From the cell containing the given text, extract its center point as (x, y) coordinate. 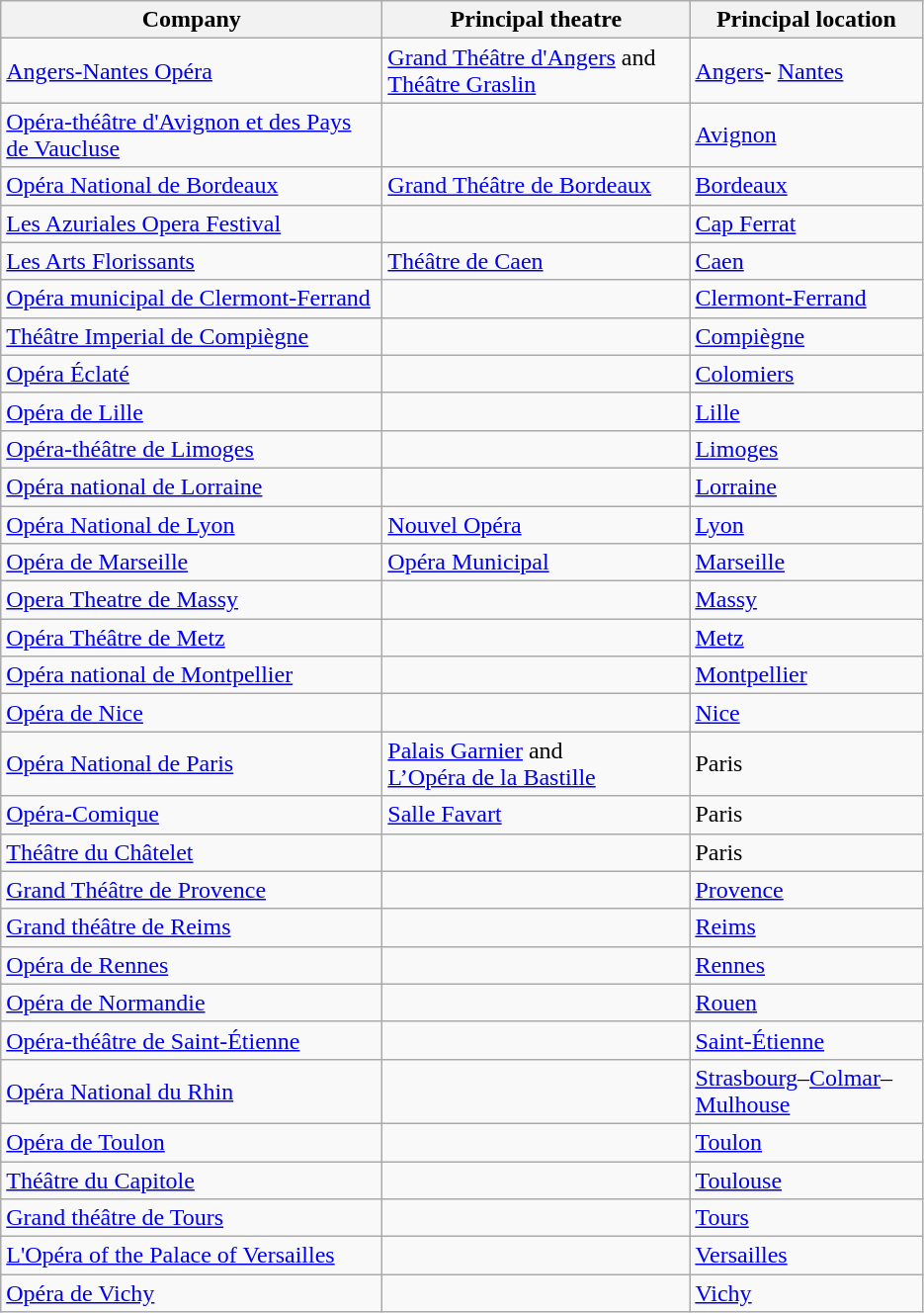
Versailles (806, 1256)
Rouen (806, 1003)
Grand Théâtre de Bordeaux (536, 186)
Opéra national de Lorraine (192, 486)
Limoges (806, 449)
Opéra Municipal (536, 563)
Opéra-théâtre d'Avignon et des Pays de Vaucluse (192, 134)
Opéra National du Rhin (192, 1092)
Avignon (806, 134)
Vichy (806, 1293)
Clermont-Ferrand (806, 299)
Opéra de Rennes (192, 965)
Opéra-théâtre de Saint-Étienne (192, 1040)
Grand théâtre de Tours (192, 1218)
L'Opéra of the Palace of Versailles (192, 1256)
Théâtre du Châtelet (192, 852)
Grand Théâtre de Provence (192, 890)
Théâtre du Capitole (192, 1180)
Company (192, 20)
Principal location (806, 20)
Angers- Nantes (806, 71)
Palais Garnier andL’Opéra de la Bastille (536, 763)
Lille (806, 411)
Opéra-théâtre de Limoges (192, 449)
Nice (806, 713)
Lorraine (806, 486)
Opéra de Vichy (192, 1293)
Théâtre de Caen (536, 261)
Les Arts Florissants (192, 261)
Grand théâtre de Reims (192, 927)
Opéra municipal de Clermont-Ferrand (192, 299)
Colomiers (806, 374)
Provence (806, 890)
Opéra national de Montpellier (192, 675)
Opera Theatre de Massy (192, 600)
Saint-Étienne (806, 1040)
Opéra National de Lyon (192, 525)
Massy (806, 600)
Opéra National de Bordeaux (192, 186)
Strasbourg–Colmar–Mulhouse (806, 1092)
Opéra National de Paris (192, 763)
Toulouse (806, 1180)
Montpellier (806, 675)
Opéra Théâtre de Metz (192, 638)
Opéra de Toulon (192, 1142)
Tours (806, 1218)
Opéra de Nice (192, 713)
Lyon (806, 525)
Théâtre Imperial de Compiègne (192, 336)
Opéra de Normandie (192, 1003)
Angers-Nantes Opéra (192, 71)
Bordeaux (806, 186)
Opéra-Comique (192, 815)
Cap Ferrat (806, 223)
Opéra de Marseille (192, 563)
Compiègne (806, 336)
Toulon (806, 1142)
Nouvel Opéra (536, 525)
Rennes (806, 965)
Marseille (806, 563)
Opéra de Lille (192, 411)
Caen (806, 261)
Principal theatre (536, 20)
Les Azuriales Opera Festival (192, 223)
Opéra Éclaté (192, 374)
Reims (806, 927)
Salle Favart (536, 815)
Metz (806, 638)
Grand Théâtre d'Angers and Théâtre Graslin (536, 71)
